Scan for the cell matching the given text and deliver its (X, Y) coordinate at center. 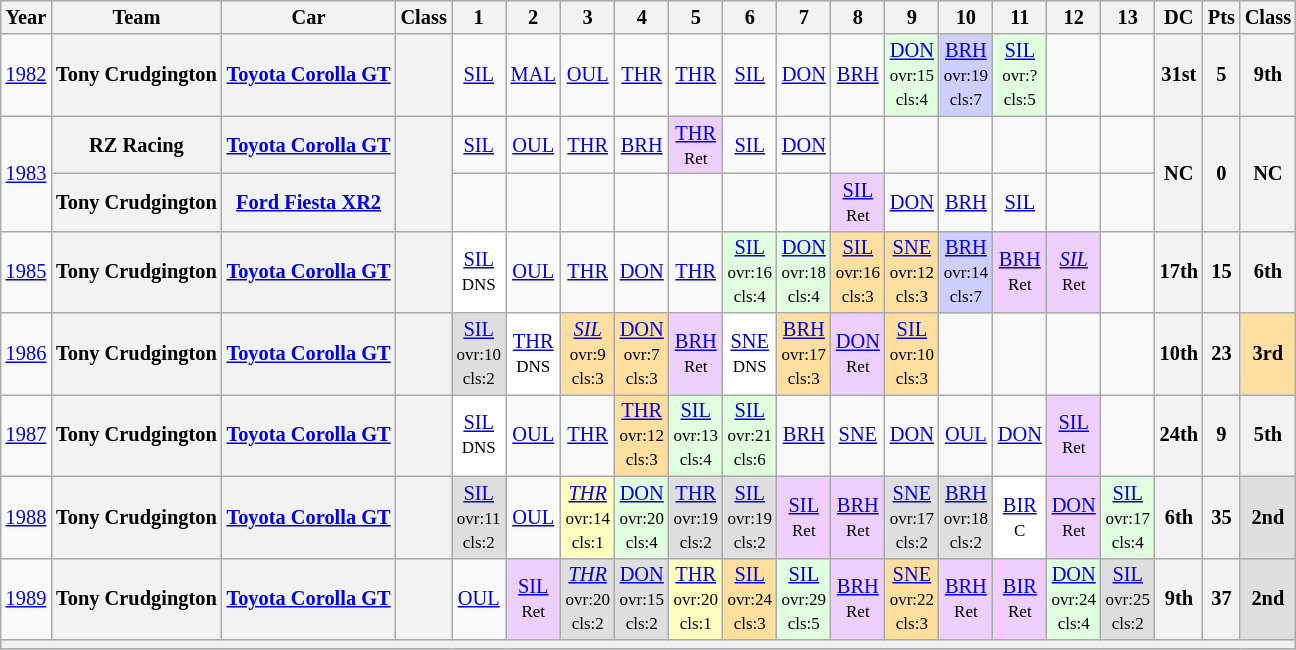
1986 (26, 354)
24th (1179, 435)
5th (1268, 435)
1 (479, 17)
2 (534, 17)
SILovr:21cls:6 (750, 435)
DONovr:7cls:3 (642, 354)
17th (1179, 272)
SILovr:19cls:2 (750, 517)
DONovr:15cls:4 (912, 75)
BRHovr:18cls:2 (966, 517)
SNEovr:12cls:3 (912, 272)
MAL (534, 75)
RZ Racing (136, 145)
13 (1128, 17)
1985 (26, 272)
DC (1179, 17)
SILovr:9cls:3 (588, 354)
1988 (26, 517)
THRovr:14cls:1 (588, 517)
SILovr:29cls:5 (804, 599)
0 (1222, 174)
3rd (1268, 354)
1989 (26, 599)
8 (858, 17)
35 (1222, 517)
SNEovr:17cls:2 (912, 517)
SILovr:10cls:2 (479, 354)
BIRRet (1020, 599)
SILovr:13cls:4 (696, 435)
SILovr:24cls:3 (750, 599)
SILovr:16cls:4 (750, 272)
12 (1074, 17)
THRovr:19cls:2 (696, 517)
6 (750, 17)
31st (1179, 75)
BRHovr:19cls:7 (966, 75)
Car (309, 17)
THRovr:12cls:3 (642, 435)
DONovr:20cls:4 (642, 517)
BIRC (1020, 517)
SILovr:25cls:2 (1128, 599)
SNEDNS (750, 354)
SNE (858, 435)
BRHovr:17cls:3 (804, 354)
THRovr:20cls:1 (696, 599)
BRHovr:14cls:7 (966, 272)
Year (26, 17)
SILovr:11cls:2 (479, 517)
10 (966, 17)
Ford Fiesta XR2 (309, 202)
Pts (1222, 17)
SILovr:10cls:3 (912, 354)
DONovr:18cls:4 (804, 272)
15 (1222, 272)
1983 (26, 174)
THRovr:20cls:2 (588, 599)
THRDNS (534, 354)
1982 (26, 75)
4 (642, 17)
23 (1222, 354)
THRRet (696, 145)
SILovr:?cls:5 (1020, 75)
11 (1020, 17)
37 (1222, 599)
3 (588, 17)
DONovr:24cls:4 (1074, 599)
1987 (26, 435)
10th (1179, 354)
SNEovr:22cls:3 (912, 599)
SILovr:17cls:4 (1128, 517)
Team (136, 17)
SILovr:16cls:3 (858, 272)
DONovr:15cls:2 (642, 599)
7 (804, 17)
